Determine the (x, y) coordinate at the center of the cell enclosing the given text.  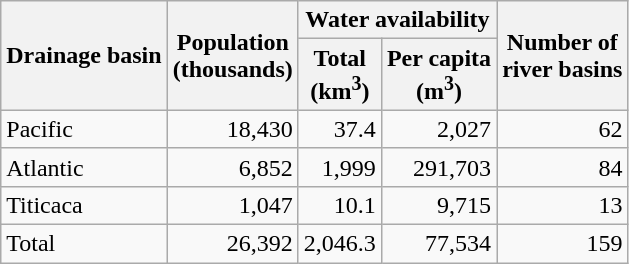
1,047 (232, 205)
Number ofriver basins (562, 56)
Water availability (397, 20)
Atlantic (84, 167)
159 (562, 244)
Pacific (84, 129)
84 (562, 167)
62 (562, 129)
Drainage basin (84, 56)
Titicaca (84, 205)
2,046.3 (340, 244)
2,027 (438, 129)
291,703 (438, 167)
Per capita(m3) (438, 75)
9,715 (438, 205)
10.1 (340, 205)
Population(thousands) (232, 56)
6,852 (232, 167)
13 (562, 205)
77,534 (438, 244)
18,430 (232, 129)
Total (84, 244)
37.4 (340, 129)
1,999 (340, 167)
26,392 (232, 244)
Total(km3) (340, 75)
